Search for the cell housing the specified text and yield its (X, Y) center coordinate. 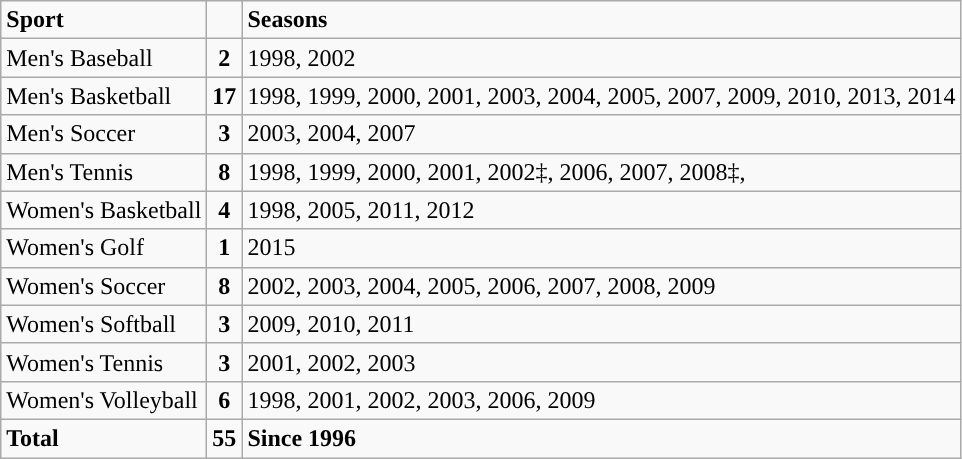
Women's Basketball (104, 210)
Women's Golf (104, 248)
Men's Basketball (104, 96)
17 (224, 96)
Women's Volleyball (104, 400)
6 (224, 400)
Women's Soccer (104, 286)
Women's Tennis (104, 362)
1 (224, 248)
Total (104, 438)
Men's Soccer (104, 134)
2015 (602, 248)
Sport (104, 20)
1998, 2001, 2002, 2003, 2006, 2009 (602, 400)
1998, 2002 (602, 58)
2009, 2010, 2011 (602, 324)
2002, 2003, 2004, 2005, 2006, 2007, 2008, 2009 (602, 286)
1998, 1999, 2000, 2001, 2003, 2004, 2005, 2007, 2009, 2010, 2013, 2014 (602, 96)
Since 1996 (602, 438)
1998, 2005, 2011, 2012 (602, 210)
Men's Baseball (104, 58)
Seasons (602, 20)
Women's Softball (104, 324)
Men's Tennis (104, 172)
1998, 1999, 2000, 2001, 2002‡, 2006, 2007, 2008‡, (602, 172)
2003, 2004, 2007 (602, 134)
2 (224, 58)
2001, 2002, 2003 (602, 362)
4 (224, 210)
55 (224, 438)
